Output the [x, y] coordinate of the center of the cell containing the given text.  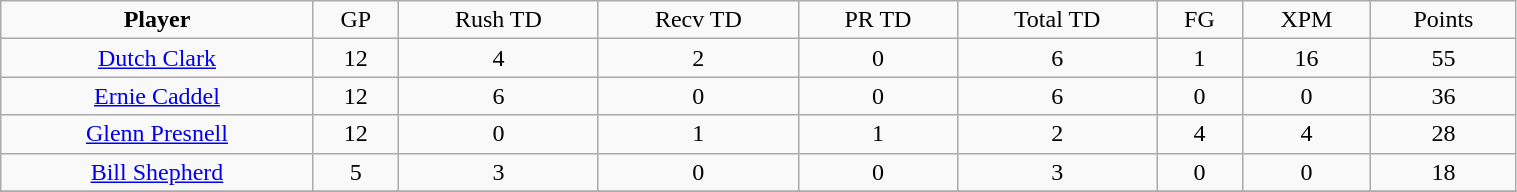
Player [157, 20]
18 [1444, 172]
Dutch Clark [157, 58]
Bill Shepherd [157, 172]
GP [356, 20]
36 [1444, 96]
Glenn Presnell [157, 134]
Total TD [1058, 20]
Points [1444, 20]
XPM [1306, 20]
5 [356, 172]
FG [1200, 20]
28 [1444, 134]
Recv TD [698, 20]
Ernie Caddel [157, 96]
Rush TD [498, 20]
16 [1306, 58]
55 [1444, 58]
PR TD [878, 20]
